Return the (x, y) coordinate for the center point of the cell that contains the specified text.  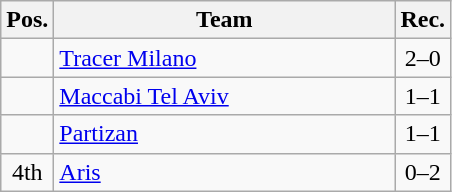
Team (224, 20)
Rec. (423, 20)
0–2 (423, 172)
2–0 (423, 58)
Maccabi Tel Aviv (224, 96)
Tracer Milano (224, 58)
Pos. (28, 20)
Partizan (224, 134)
4th (28, 172)
Aris (224, 172)
